Find where the given text appears and provide that cell's center as (X, Y) coordinate. 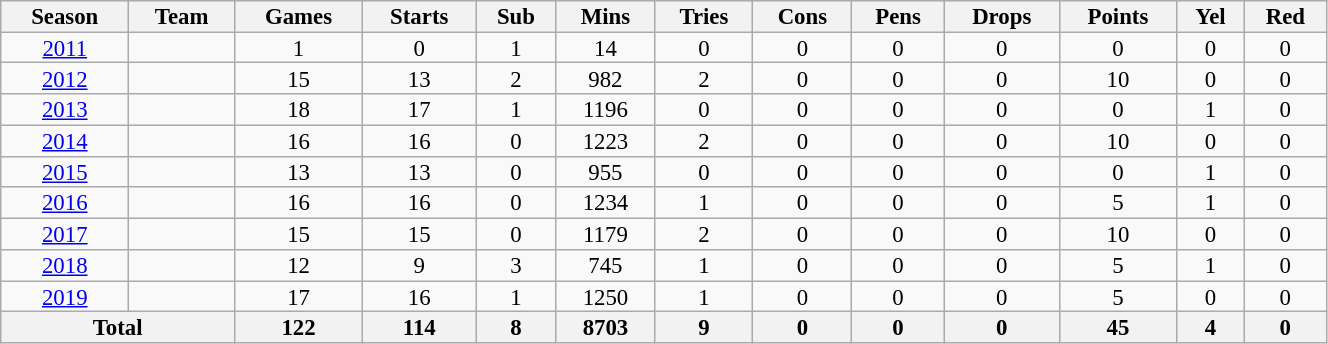
Cons (802, 16)
2019 (65, 296)
2015 (65, 172)
1250 (606, 296)
Mins (606, 16)
Starts (420, 16)
3 (516, 266)
Total (118, 328)
Yel (1211, 16)
Drops (1002, 16)
8 (516, 328)
2014 (65, 140)
12 (299, 266)
Tries (704, 16)
1196 (606, 110)
14 (606, 48)
Sub (516, 16)
45 (1118, 328)
1179 (606, 234)
2013 (65, 110)
Games (299, 16)
Red (1285, 16)
2016 (65, 204)
2011 (65, 48)
18 (299, 110)
Pens (898, 16)
2018 (65, 266)
Team (182, 16)
1234 (606, 204)
Season (65, 16)
745 (606, 266)
2017 (65, 234)
8703 (606, 328)
Points (1118, 16)
114 (420, 328)
982 (606, 78)
4 (1211, 328)
122 (299, 328)
1223 (606, 140)
2012 (65, 78)
955 (606, 172)
